Identify which cell holds the provided text, then report its [x, y] central coordinate. 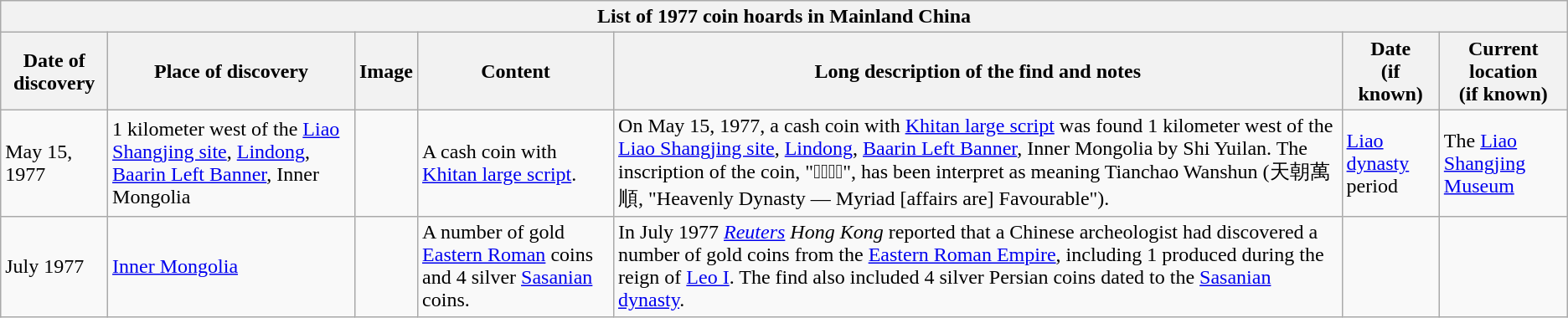
Image [385, 71]
A number of gold Eastern Roman coins and 4 silver Sasanian coins. [516, 266]
Place of discovery [231, 71]
Inner Mongolia [231, 266]
Content [516, 71]
A cash coin with Khitan large script. [516, 163]
The Liao Shangjing Museum [1503, 163]
Date of discovery [54, 71]
Long description of the find and notes [978, 71]
Liao dynasty period [1390, 163]
July 1977 [54, 266]
May 15, 1977 [54, 163]
Date(if known) [1390, 71]
1 kilometer west of the Liao Shangjing site, Lindong, Baarin Left Banner, Inner Mongolia [231, 163]
Current location(if known) [1503, 71]
List of 1977 coin hoards in Mainland China [784, 17]
